Scan for the cell matching the given text and deliver its [x, y] coordinate at center. 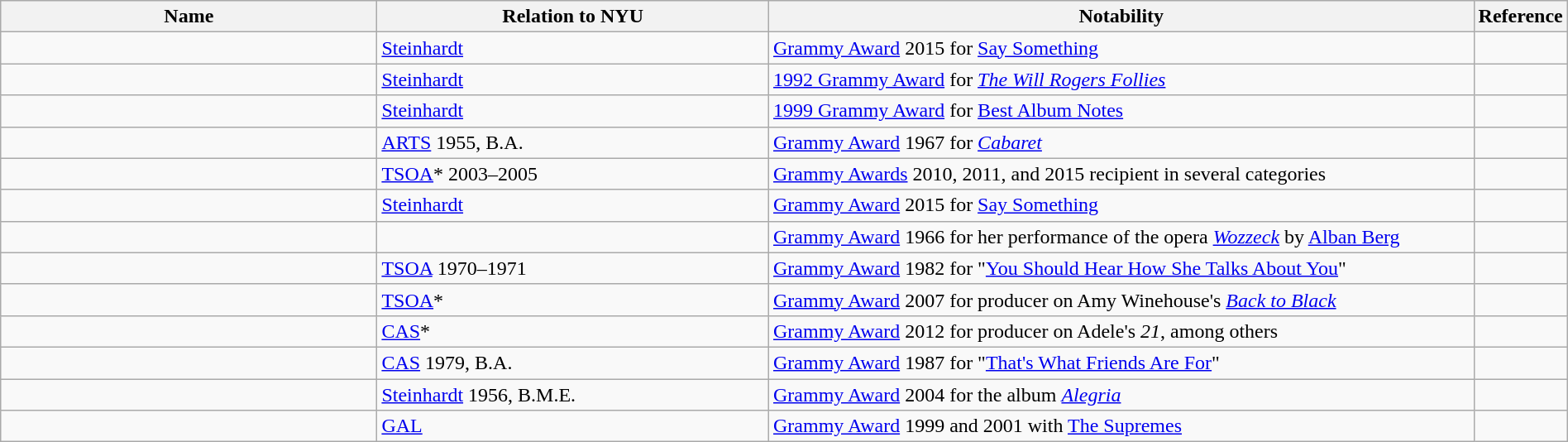
Notability [1121, 17]
GAL [573, 426]
Grammy Awards 2010, 2011, and 2015 recipient in several categories [1121, 174]
TSOA* [573, 300]
Grammy Award 1967 for Cabaret [1121, 142]
Name [189, 17]
TSOA 1970–1971 [573, 268]
CAS* [573, 331]
Grammy Award 1987 for "That's What Friends Are For" [1121, 363]
1999 Grammy Award for Best Album Notes [1121, 111]
CAS 1979, B.A. [573, 363]
Grammy Award 1966 for her performance of the opera Wozzeck by Alban Berg [1121, 237]
Grammy Award 2007 for producer on Amy Winehouse's Back to Black [1121, 300]
Grammy Award 2012 for producer on Adele's 21, among others [1121, 331]
Grammy Award 1999 and 2001 with The Supremes [1121, 426]
Grammy Award 1982 for "You Should Hear How She Talks About You" [1121, 268]
TSOA* 2003–2005 [573, 174]
Reference [1520, 17]
Relation to NYU [573, 17]
Grammy Award 2004 for the album Alegria [1121, 395]
ARTS 1955, B.A. [573, 142]
Steinhardt 1956, B.M.E. [573, 395]
1992 Grammy Award for The Will Rogers Follies [1121, 79]
